Find where the given text appears and provide that cell's center as [x, y] coordinate. 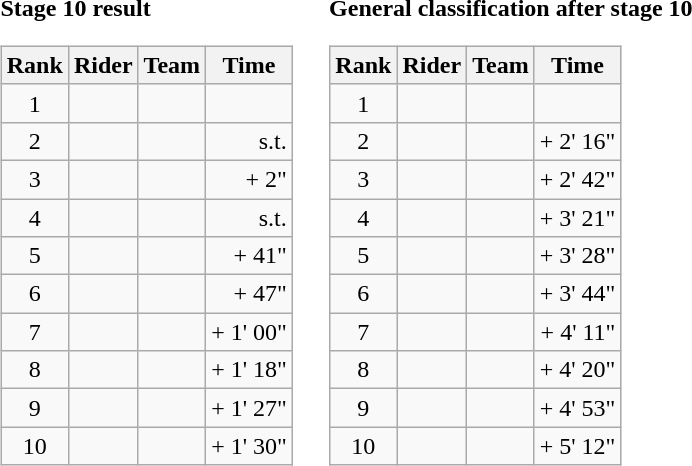
+ 5' 12" [578, 446]
+ 1' 18" [250, 370]
+ 3' 28" [578, 256]
+ 3' 44" [578, 294]
+ 3' 21" [578, 217]
+ 4' 53" [578, 408]
+ 1' 30" [250, 446]
+ 1' 00" [250, 332]
+ 2' 42" [578, 179]
+ 4' 11" [578, 332]
+ 4' 20" [578, 370]
+ 47" [250, 294]
+ 1' 27" [250, 408]
+ 41" [250, 256]
+ 2" [250, 179]
+ 2' 16" [578, 141]
